Locate the cell with the specified text and output its [x, y] center coordinate. 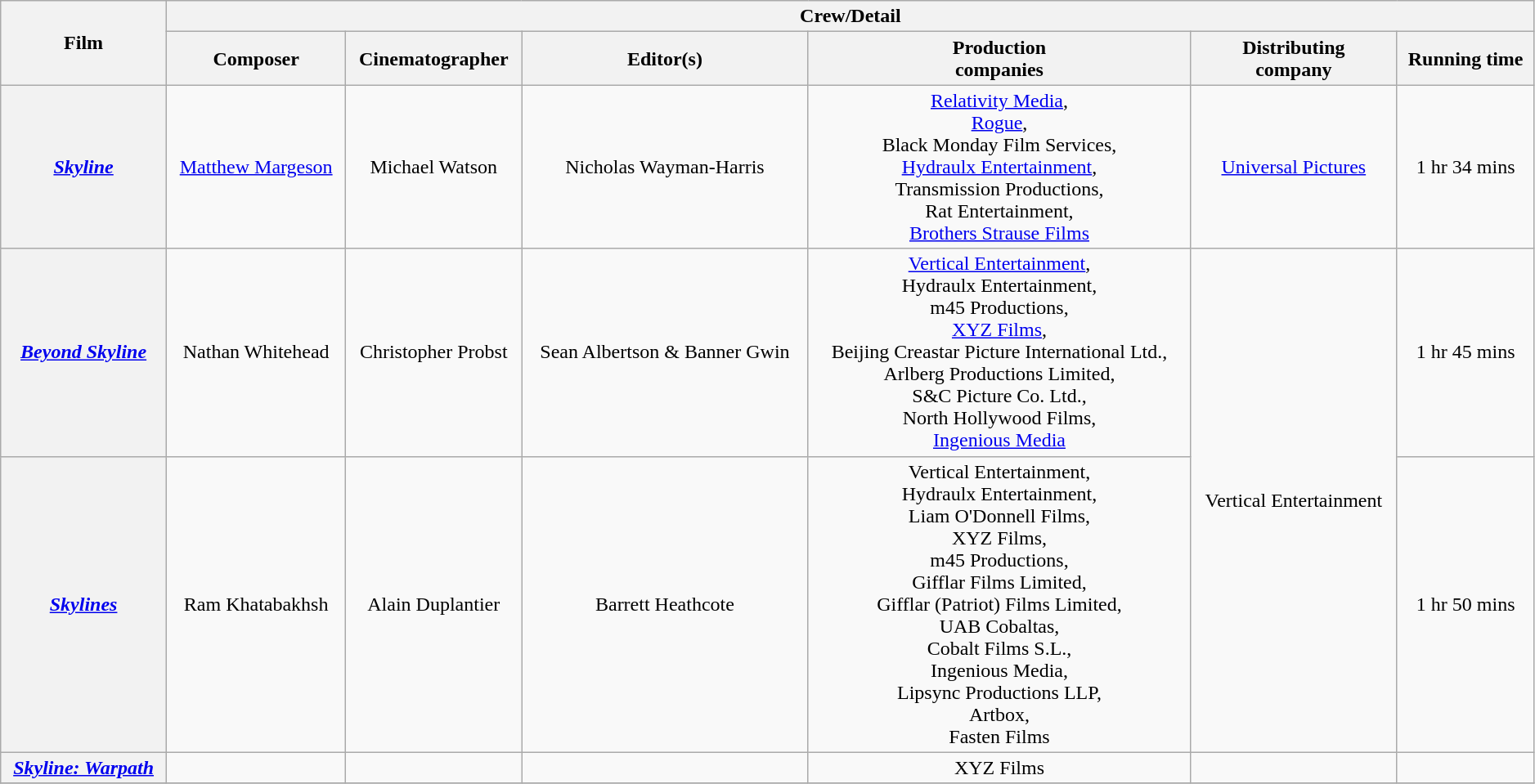
Distributing company [1294, 59]
Christopher Probst [433, 352]
Cinematographer [433, 59]
XYZ Films [999, 768]
Beyond Skyline [83, 352]
Skyline [83, 167]
Crew/Detail [851, 16]
Alain Duplantier [433, 604]
Production companies [999, 59]
1 hr 50 mins [1465, 604]
Running time [1465, 59]
Barrett Heathcote [666, 604]
1 hr 45 mins [1465, 352]
Relativity Media, Rogue, Black Monday Film Services, Hydraulx Entertainment, Transmission Productions, Rat Entertainment, Brothers Strause Films [999, 167]
1 hr 34 mins [1465, 167]
Ram Khatabakhsh [255, 604]
Universal Pictures [1294, 167]
Film [83, 43]
Nathan Whitehead [255, 352]
Sean Albertson & Banner Gwin [666, 352]
Michael Watson [433, 167]
Skylines [83, 604]
Skyline: Warpath [83, 768]
Editor(s) [666, 59]
Matthew Margeson [255, 167]
Nicholas Wayman-Harris [666, 167]
Composer [255, 59]
Vertical Entertainment [1294, 500]
